Search for the cell housing the specified text and yield its (x, y) center coordinate. 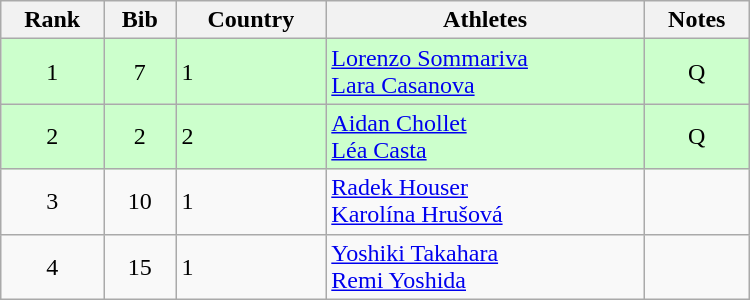
Lorenzo SommarivaLara Casanova (486, 72)
15 (140, 266)
Yoshiki TakaharaRemi Yoshida (486, 266)
3 (52, 202)
Notes (696, 20)
4 (52, 266)
Aidan CholletLéa Casta (486, 136)
7 (140, 72)
Country (251, 20)
Bib (140, 20)
Athletes (486, 20)
Radek HouserKarolína Hrušová (486, 202)
Rank (52, 20)
10 (140, 202)
